Search for the cell housing the specified text and yield its (X, Y) center coordinate. 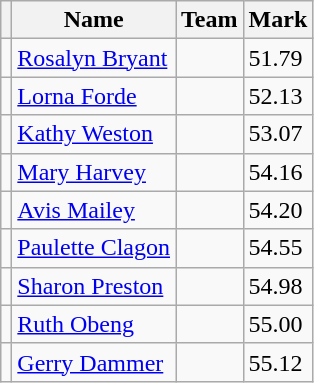
Kathy Weston (94, 134)
Paulette Clagon (94, 248)
52.13 (278, 96)
Name (94, 20)
55.00 (278, 324)
53.07 (278, 134)
55.12 (278, 362)
51.79 (278, 58)
Ruth Obeng (94, 324)
Mary Harvey (94, 172)
Rosalyn Bryant (94, 58)
Sharon Preston (94, 286)
54.16 (278, 172)
54.20 (278, 210)
Gerry Dammer (94, 362)
Lorna Forde (94, 96)
Avis Mailey (94, 210)
54.55 (278, 248)
Team (210, 20)
Mark (278, 20)
54.98 (278, 286)
